Search for the cell housing the specified text and yield its [x, y] center coordinate. 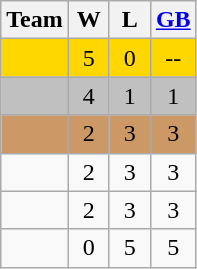
GB [173, 20]
Team [35, 20]
4 [88, 96]
-- [173, 58]
W [88, 20]
L [130, 20]
